Extract the [X, Y] coordinate from the center of the cell holding the provided text.  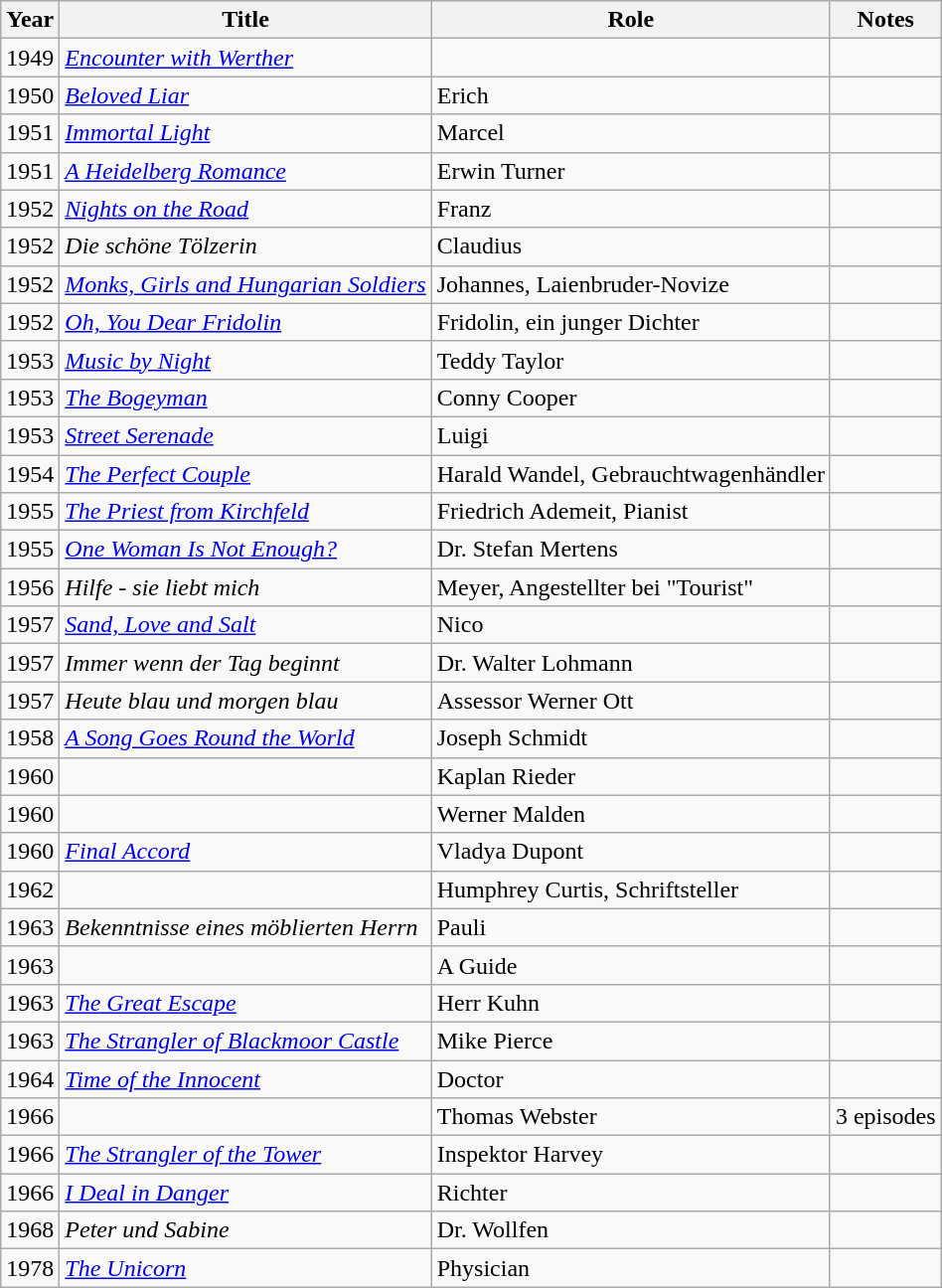
Johannes, Laienbruder-Novize [630, 284]
Hilfe - sie liebt mich [245, 587]
Immortal Light [245, 133]
Dr. Walter Lohmann [630, 663]
Friedrich Ademeit, Pianist [630, 512]
Peter und Sabine [245, 1230]
Assessor Werner Ott [630, 701]
Die schöne Tölzerin [245, 246]
A Heidelberg Romance [245, 171]
Immer wenn der Tag beginnt [245, 663]
Mike Pierce [630, 1041]
Music by Night [245, 360]
The Great Escape [245, 1003]
Heute blau und morgen blau [245, 701]
Richter [630, 1193]
The Priest from Kirchfeld [245, 512]
Erwin Turner [630, 171]
1962 [30, 889]
Claudius [630, 246]
Nico [630, 625]
Beloved Liar [245, 95]
The Unicorn [245, 1268]
1949 [30, 58]
Dr. Wollfen [630, 1230]
Dr. Stefan Mertens [630, 550]
Title [245, 20]
Werner Malden [630, 814]
Franz [630, 209]
Vladya Dupont [630, 852]
One Woman Is Not Enough? [245, 550]
Joseph Schmidt [630, 738]
1968 [30, 1230]
1958 [30, 738]
Oh, You Dear Fridolin [245, 322]
Bekenntnisse eines möblierten Herrn [245, 927]
Marcel [630, 133]
Monks, Girls and Hungarian Soldiers [245, 284]
Notes [885, 20]
1964 [30, 1078]
Time of the Innocent [245, 1078]
Fridolin, ein junger Dichter [630, 322]
Sand, Love and Salt [245, 625]
Physician [630, 1268]
The Perfect Couple [245, 474]
1956 [30, 587]
Encounter with Werther [245, 58]
1954 [30, 474]
The Strangler of Blackmoor Castle [245, 1041]
The Bogeyman [245, 398]
The Strangler of the Tower [245, 1155]
Herr Kuhn [630, 1003]
Doctor [630, 1078]
Year [30, 20]
Final Accord [245, 852]
Pauli [630, 927]
Inspektor Harvey [630, 1155]
3 episodes [885, 1117]
1950 [30, 95]
Meyer, Angestellter bei "Tourist" [630, 587]
Nights on the Road [245, 209]
Thomas Webster [630, 1117]
Street Serenade [245, 435]
Luigi [630, 435]
1978 [30, 1268]
Role [630, 20]
Harald Wandel, Gebrauchtwagenhändler [630, 474]
A Song Goes Round the World [245, 738]
I Deal in Danger [245, 1193]
Erich [630, 95]
Teddy Taylor [630, 360]
Conny Cooper [630, 398]
Kaplan Rieder [630, 776]
A Guide [630, 965]
Humphrey Curtis, Schriftsteller [630, 889]
